Extract the [x, y] coordinate from the center of the cell holding the provided text.  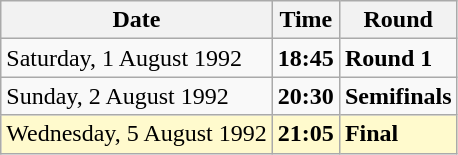
Wednesday, 5 August 1992 [137, 134]
Time [306, 20]
Sunday, 2 August 1992 [137, 96]
Date [137, 20]
20:30 [306, 96]
Saturday, 1 August 1992 [137, 58]
21:05 [306, 134]
Final [398, 134]
18:45 [306, 58]
Round 1 [398, 58]
Semifinals [398, 96]
Round [398, 20]
